Output the [X, Y] coordinate of the center of the cell containing the given text.  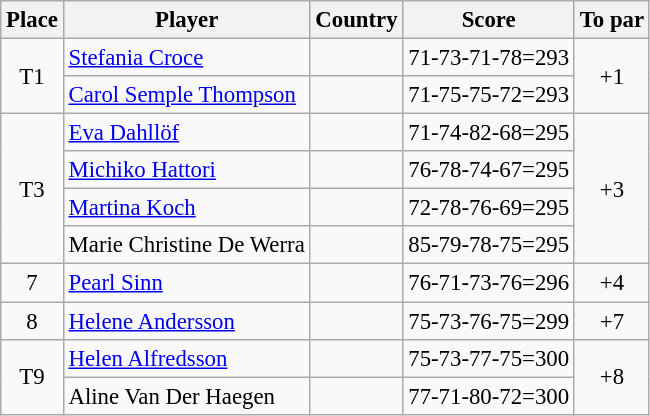
T1 [32, 76]
71-73-71-78=293 [489, 58]
To par [612, 20]
+1 [612, 76]
71-74-82-68=295 [489, 133]
Michiko Hattori [186, 170]
Pearl Sinn [186, 283]
71-75-75-72=293 [489, 95]
76-78-74-67=295 [489, 170]
Score [489, 20]
T3 [32, 189]
Country [356, 20]
75-73-76-75=299 [489, 321]
+7 [612, 321]
75-73-77-75=300 [489, 358]
Place [32, 20]
Marie Christine De Werra [186, 245]
Helene Andersson [186, 321]
T9 [32, 376]
72-78-76-69=295 [489, 208]
Helen Alfredsson [186, 358]
+8 [612, 376]
7 [32, 283]
85-79-78-75=295 [489, 245]
Carol Semple Thompson [186, 95]
+3 [612, 189]
Player [186, 20]
Martina Koch [186, 208]
+4 [612, 283]
Stefania Croce [186, 58]
77-71-80-72=300 [489, 396]
8 [32, 321]
Aline Van Der Haegen [186, 396]
Eva Dahllöf [186, 133]
76-71-73-76=296 [489, 283]
